Scan for the cell matching the given text and deliver its (x, y) coordinate at center. 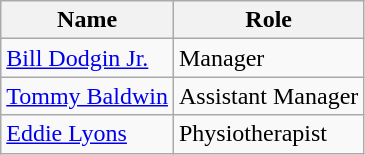
Role (268, 20)
Name (88, 20)
Manager (268, 58)
Eddie Lyons (88, 134)
Bill Dodgin Jr. (88, 58)
Assistant Manager (268, 96)
Physiotherapist (268, 134)
Tommy Baldwin (88, 96)
